Find where the given text appears and provide that cell's center as [X, Y] coordinate. 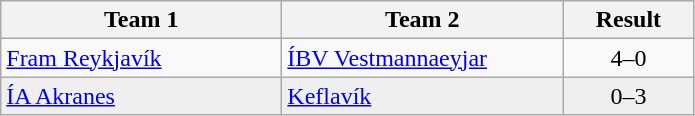
ÍBV Vestmannaeyjar [422, 58]
Team 2 [422, 20]
0–3 [628, 96]
ÍA Akranes [142, 96]
Keflavík [422, 96]
Result [628, 20]
Team 1 [142, 20]
Fram Reykjavík [142, 58]
4–0 [628, 58]
